Pinpoint the cell where the given text exists, returning its [x, y] midpoint coordinate. 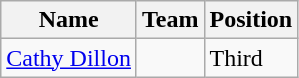
Team [170, 20]
Name [69, 20]
Third [251, 58]
Cathy Dillon [69, 58]
Position [251, 20]
